Identify which cell holds the provided text, then report its [x, y] central coordinate. 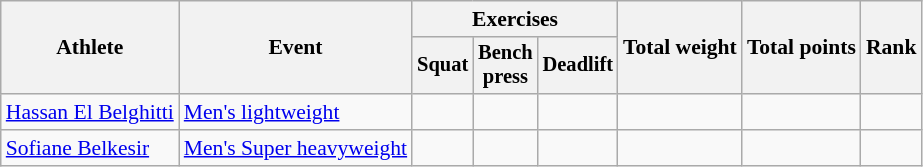
Deadlift [578, 66]
Total points [802, 48]
Squat [442, 66]
Exercises [515, 19]
Athlete [90, 48]
Hassan El Belghitti [90, 112]
Benchpress [505, 66]
Total weight [680, 48]
Event [296, 48]
Men's Super heavyweight [296, 148]
Men's lightweight [296, 112]
Rank [892, 48]
Sofiane Belkesir [90, 148]
